Pinpoint the cell where the given text exists, returning its [x, y] midpoint coordinate. 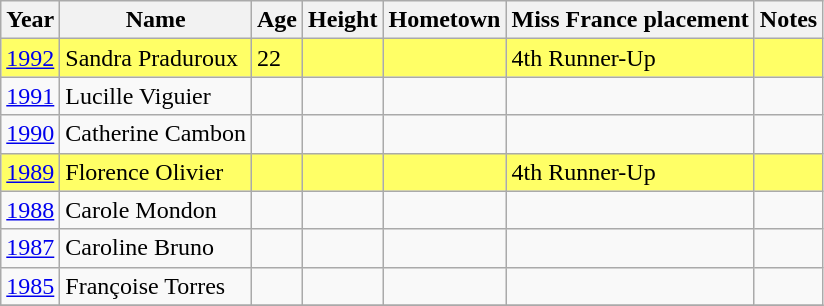
Françoise Torres [156, 286]
1985 [30, 286]
1990 [30, 134]
1988 [30, 210]
Caroline Bruno [156, 248]
Carole Mondon [156, 210]
Miss France placement [630, 20]
1987 [30, 248]
Year [30, 20]
Age [278, 20]
22 [278, 58]
Hometown [444, 20]
1991 [30, 96]
Catherine Cambon [156, 134]
1992 [30, 58]
1989 [30, 172]
Height [343, 20]
Sandra Praduroux [156, 58]
Name [156, 20]
Notes [788, 20]
Lucille Viguier [156, 96]
Florence Olivier [156, 172]
